Output the (x, y) coordinate of the center of the cell containing the given text.  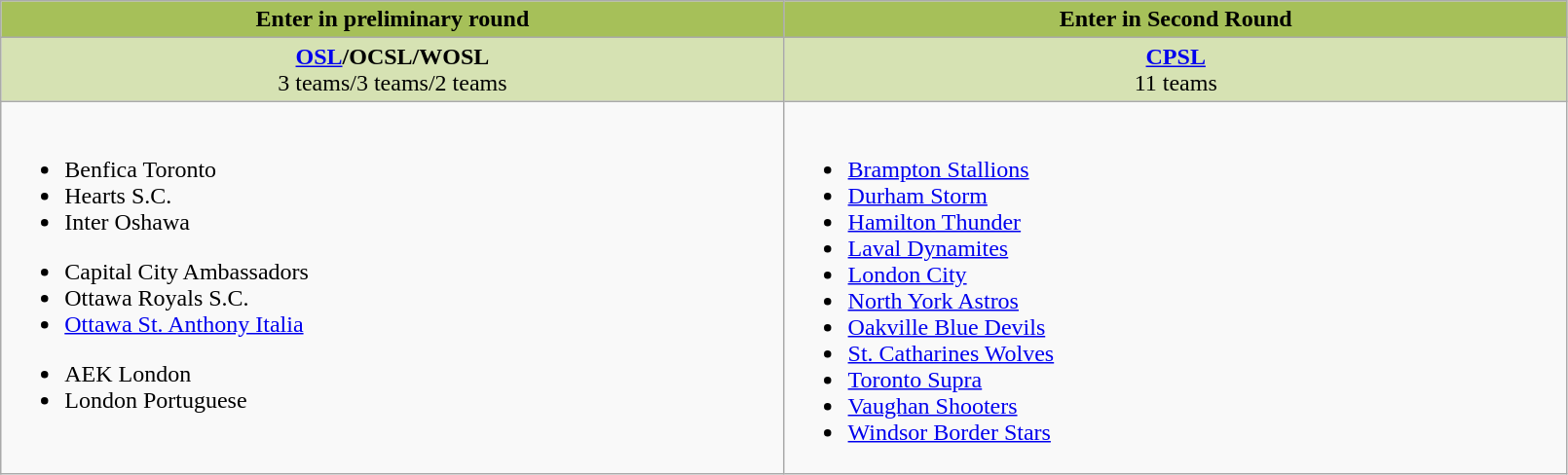
OSL/OCSL/WOSL3 teams/3 teams/2 teams (392, 70)
Enter in preliminary round (392, 19)
Enter in Second Round (1176, 19)
CPSL11 teams (1176, 70)
Benfica TorontoHearts S.C.Inter OshawaCapital City AmbassadorsOttawa Royals S.C.Ottawa St. Anthony ItaliaAEK LondonLondon Portuguese (392, 288)
